Search for the cell housing the specified text and yield its [X, Y] center coordinate. 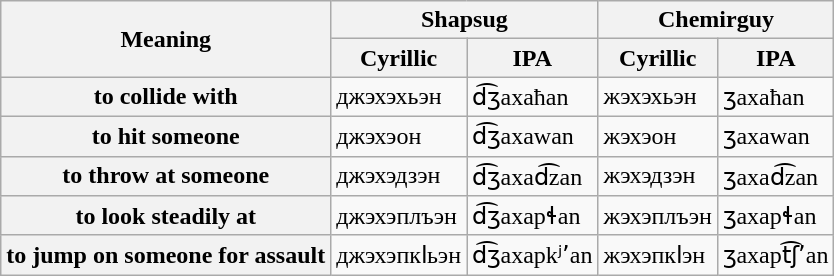
ʒaxawan [776, 136]
Meaning [166, 39]
жэхэдзэн [658, 176]
жэхэпкӏэн [658, 255]
to jump on someone for assault [166, 255]
d͡ʒaxawan [533, 136]
d͡ʒaxaħan [533, 97]
джэхэпкӏьэн [399, 255]
to look steadily at [166, 216]
ʒaxaħan [776, 97]
ʒaxad͡zan [776, 176]
жэхэхьэн [658, 97]
to throw at someone [166, 176]
ʒaxapɬan [776, 216]
джэхэон [399, 136]
джэхэдзэн [399, 176]
d͡ʒaxapɬan [533, 216]
джэхэплъэн [399, 216]
d͡ʒaxad͡zan [533, 176]
джэхэхьэн [399, 97]
d͡ʒaxapkʲʼan [533, 255]
ʒaxapt͡ʃʼan [776, 255]
Shapsug [464, 20]
жэхэплъэн [658, 216]
жэхэон [658, 136]
to hit someone [166, 136]
Chemirguy [716, 20]
to collide with [166, 97]
